Output the [x, y] coordinate of the center of the cell containing the given text.  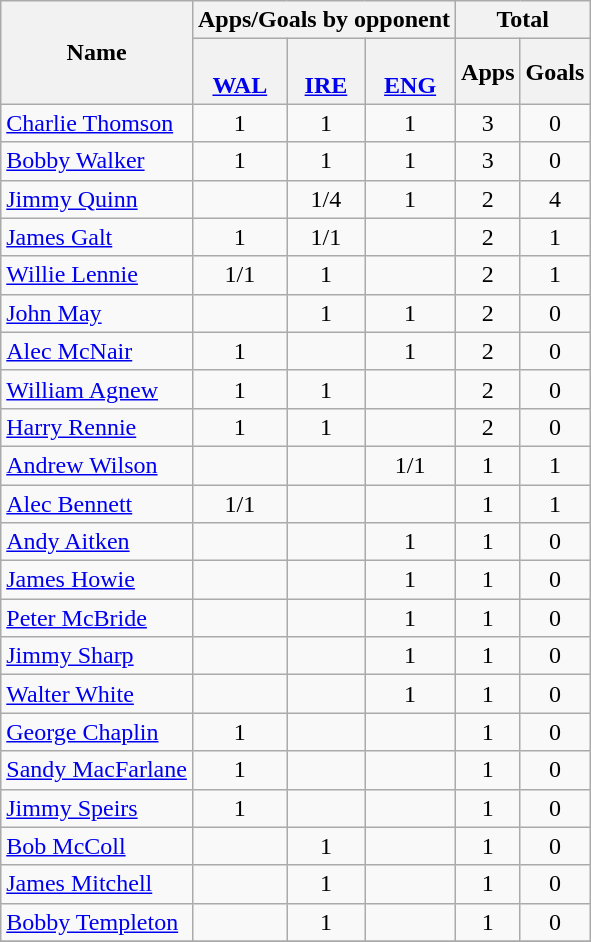
William Agnew [97, 389]
Andy Aitken [97, 542]
Total [523, 20]
James Mitchell [97, 884]
Alec McNair [97, 351]
Andrew Wilson [97, 465]
James Galt [97, 237]
Bob McColl [97, 846]
Jimmy Sharp [97, 656]
Peter McBride [97, 618]
Bobby Walker [97, 161]
1/4 [326, 199]
4 [555, 199]
WAL [240, 72]
George Chaplin [97, 732]
Goals [555, 72]
Apps/Goals by opponent [324, 20]
Willie Lennie [97, 275]
IRE [326, 72]
Bobby Templeton [97, 922]
Alec Bennett [97, 503]
Harry Rennie [97, 427]
Jimmy Speirs [97, 808]
Walter White [97, 694]
Apps [488, 72]
Charlie Thomson [97, 123]
John May [97, 313]
Sandy MacFarlane [97, 770]
Jimmy Quinn [97, 199]
ENG [410, 72]
James Howie [97, 580]
Name [97, 52]
